Extract the (X, Y) coordinate from the center of the cell holding the provided text.  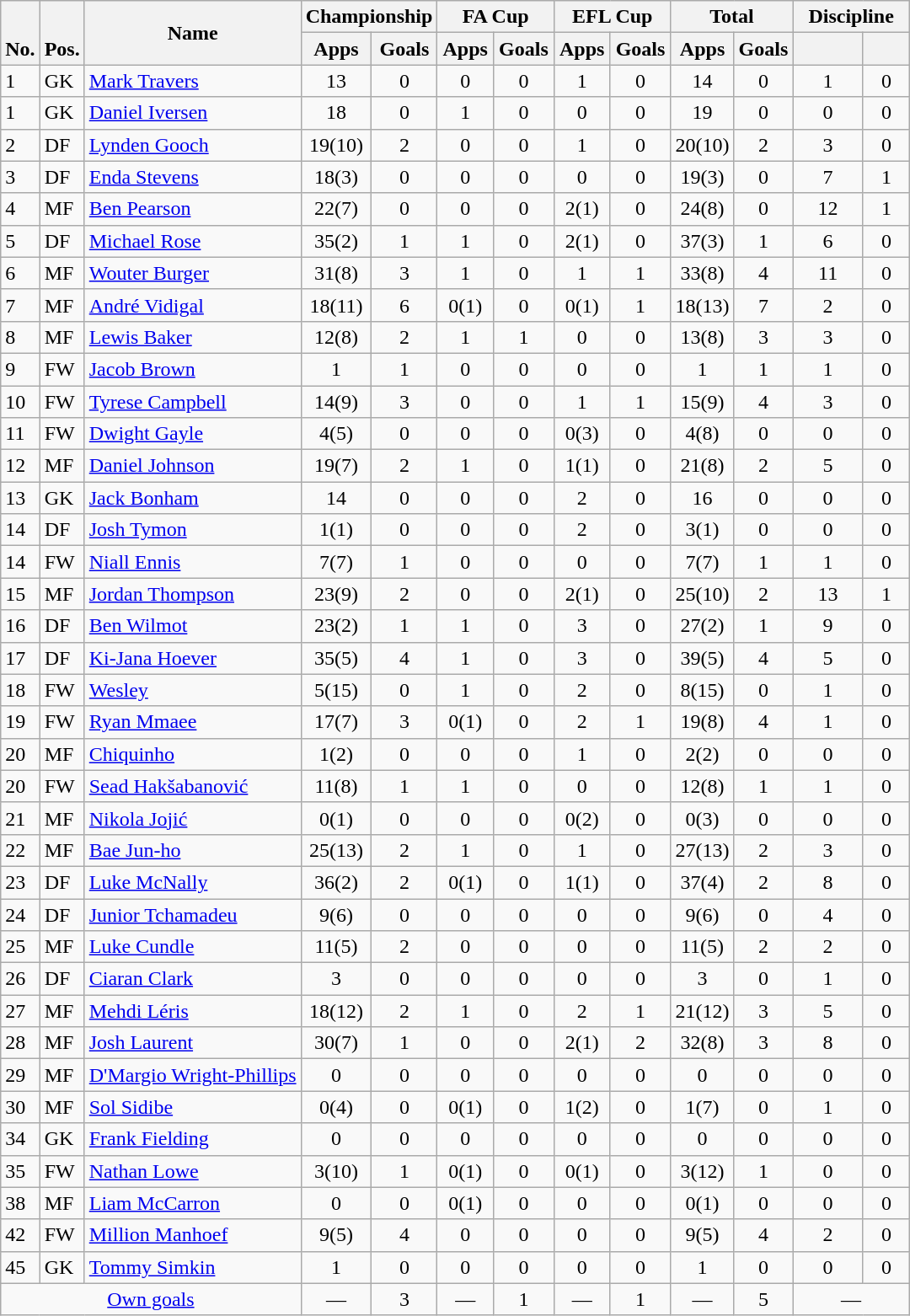
Niall Ennis (192, 562)
André Vidigal (192, 305)
27(2) (703, 626)
3(10) (336, 1171)
1(7) (703, 1107)
Sol Sidibe (192, 1107)
19(3) (703, 177)
15(9) (703, 402)
Josh Laurent (192, 1043)
Junior Tchamadeu (192, 914)
37(3) (703, 241)
Own goals (151, 1299)
3(12) (703, 1171)
14(9) (336, 402)
36(2) (336, 882)
Bae Jun-ho (192, 850)
23(2) (336, 626)
15 (20, 594)
4(5) (336, 434)
29 (20, 1075)
Tommy Simkin (192, 1267)
21(12) (703, 1011)
18(12) (336, 1011)
34 (20, 1139)
32(8) (703, 1043)
11(8) (336, 786)
FA Cup (495, 17)
Luke Cundle (192, 947)
24(8) (703, 209)
45 (20, 1267)
17 (20, 658)
0(4) (336, 1107)
Lewis Baker (192, 337)
Championship (369, 17)
30 (20, 1107)
23(9) (336, 594)
Ben Wilmot (192, 626)
18(3) (336, 177)
31(8) (336, 273)
3(1) (703, 530)
19(7) (336, 466)
26 (20, 979)
10 (20, 402)
Pos. (62, 33)
30(7) (336, 1043)
19(10) (336, 145)
35(5) (336, 658)
18(13) (703, 305)
Dwight Gayle (192, 434)
33(8) (703, 273)
Name (192, 33)
27(13) (703, 850)
39(5) (703, 658)
5(15) (336, 690)
Josh Tymon (192, 530)
4(8) (703, 434)
Total (731, 17)
35(2) (336, 241)
Luke McNally (192, 882)
8(15) (703, 690)
13(8) (703, 337)
Ki-Jana Hoever (192, 658)
37(4) (703, 882)
Jordan Thompson (192, 594)
Wouter Burger (192, 273)
38 (20, 1203)
Mehdi Léris (192, 1011)
42 (20, 1235)
21(8) (703, 466)
Ciaran Clark (192, 979)
0(2) (581, 818)
No. (20, 33)
Enda Stevens (192, 177)
22 (20, 850)
35 (20, 1171)
Sead Hakšabanović (192, 786)
24 (20, 914)
28 (20, 1043)
20(10) (703, 145)
Tyrese Campbell (192, 402)
Jacob Brown (192, 369)
18(11) (336, 305)
2(2) (703, 754)
Daniel Johnson (192, 466)
Wesley (192, 690)
Discipline (851, 17)
27 (20, 1011)
Lynden Gooch (192, 145)
EFL Cup (612, 17)
Mark Travers (192, 81)
19(8) (703, 722)
23 (20, 882)
Ben Pearson (192, 209)
25(13) (336, 850)
Chiquinho (192, 754)
Nathan Lowe (192, 1171)
Michael Rose (192, 241)
17(7) (336, 722)
22(7) (336, 209)
21 (20, 818)
Jack Bonham (192, 498)
25 (20, 947)
Daniel Iversen (192, 113)
Ryan Mmaee (192, 722)
Million Manhoef (192, 1235)
Nikola Jojić (192, 818)
Liam McCarron (192, 1203)
Frank Fielding (192, 1139)
D'Margio Wright-Phillips (192, 1075)
25(10) (703, 594)
